Capture the cell that displays the provided text and extract its [X, Y] central coordinate. 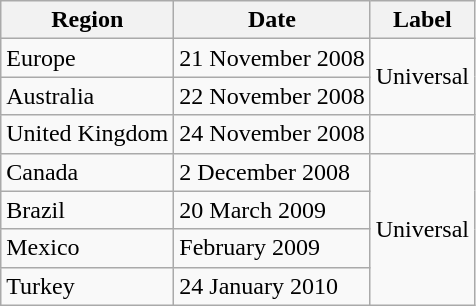
21 November 2008 [272, 58]
22 November 2008 [272, 96]
United Kingdom [88, 134]
2 December 2008 [272, 172]
Australia [88, 96]
Label [422, 20]
20 March 2009 [272, 210]
Date [272, 20]
Region [88, 20]
24 November 2008 [272, 134]
Europe [88, 58]
Turkey [88, 286]
Canada [88, 172]
Mexico [88, 248]
24 January 2010 [272, 286]
Brazil [88, 210]
February 2009 [272, 248]
